For the text-containing cell, return its midpoint in [X, Y] coordinate format. 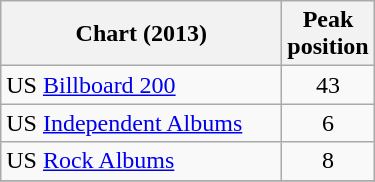
6 [328, 123]
Peakposition [328, 34]
US Billboard 200 [142, 85]
Chart (2013) [142, 34]
US Rock Albums [142, 161]
US Independent Albums [142, 123]
8 [328, 161]
43 [328, 85]
